Scan for the cell matching the given text and deliver its [x, y] coordinate at center. 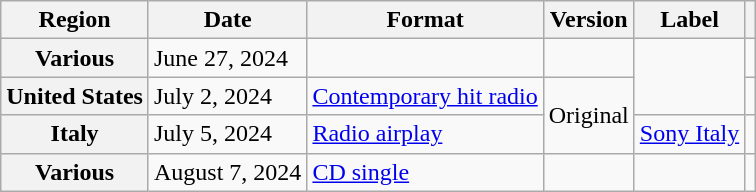
June 27, 2024 [227, 58]
Radio airplay [425, 134]
Italy [75, 134]
Sony Italy [689, 134]
Original [588, 115]
Region [75, 20]
Version [588, 20]
July 5, 2024 [227, 134]
July 2, 2024 [227, 96]
Label [689, 20]
Date [227, 20]
Format [425, 20]
United States [75, 96]
CD single [425, 172]
Contemporary hit radio [425, 96]
August 7, 2024 [227, 172]
